Return (X, Y) of the center of cell containing provided text 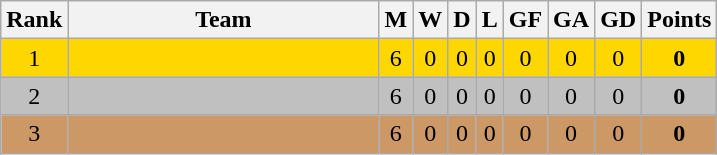
Points (680, 20)
GD (618, 20)
M (396, 20)
1 (34, 58)
W (430, 20)
3 (34, 134)
GA (572, 20)
GF (525, 20)
Team (224, 20)
D (462, 20)
2 (34, 96)
Rank (34, 20)
L (490, 20)
